For the text-containing cell, return its midpoint in (x, y) coordinate format. 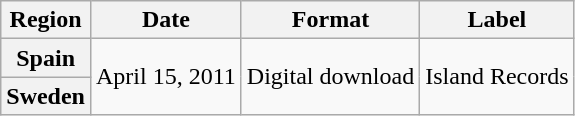
Format (330, 20)
Digital download (330, 77)
Label (497, 20)
April 15, 2011 (166, 77)
Region (46, 20)
Date (166, 20)
Spain (46, 58)
Island Records (497, 77)
Sweden (46, 96)
